Output the [x, y] coordinate of the center of the cell containing the given text.  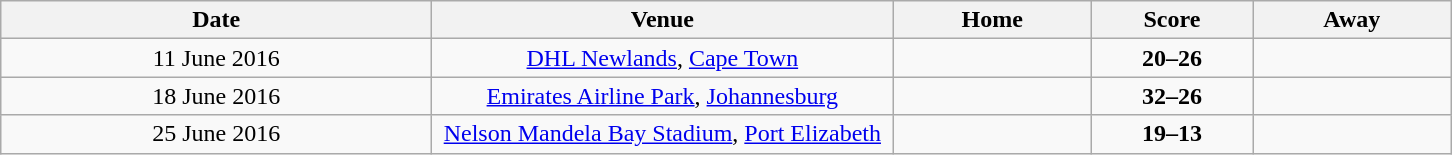
Venue [662, 20]
11 June 2016 [216, 58]
19–13 [1172, 134]
20–26 [1172, 58]
Emirates Airline Park, Johannesburg [662, 96]
Date [216, 20]
18 June 2016 [216, 96]
DHL Newlands, Cape Town [662, 58]
Nelson Mandela Bay Stadium, Port Elizabeth [662, 134]
Away [1352, 20]
Score [1172, 20]
32–26 [1172, 96]
25 June 2016 [216, 134]
Home [992, 20]
